Scan for the cell matching the given text and deliver its (x, y) coordinate at center. 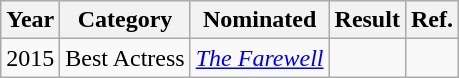
Best Actress (125, 58)
Result (367, 20)
Year (30, 20)
2015 (30, 58)
The Farewell (260, 58)
Category (125, 20)
Nominated (260, 20)
Ref. (432, 20)
